Capture the cell that displays the provided text and extract its (X, Y) central coordinate. 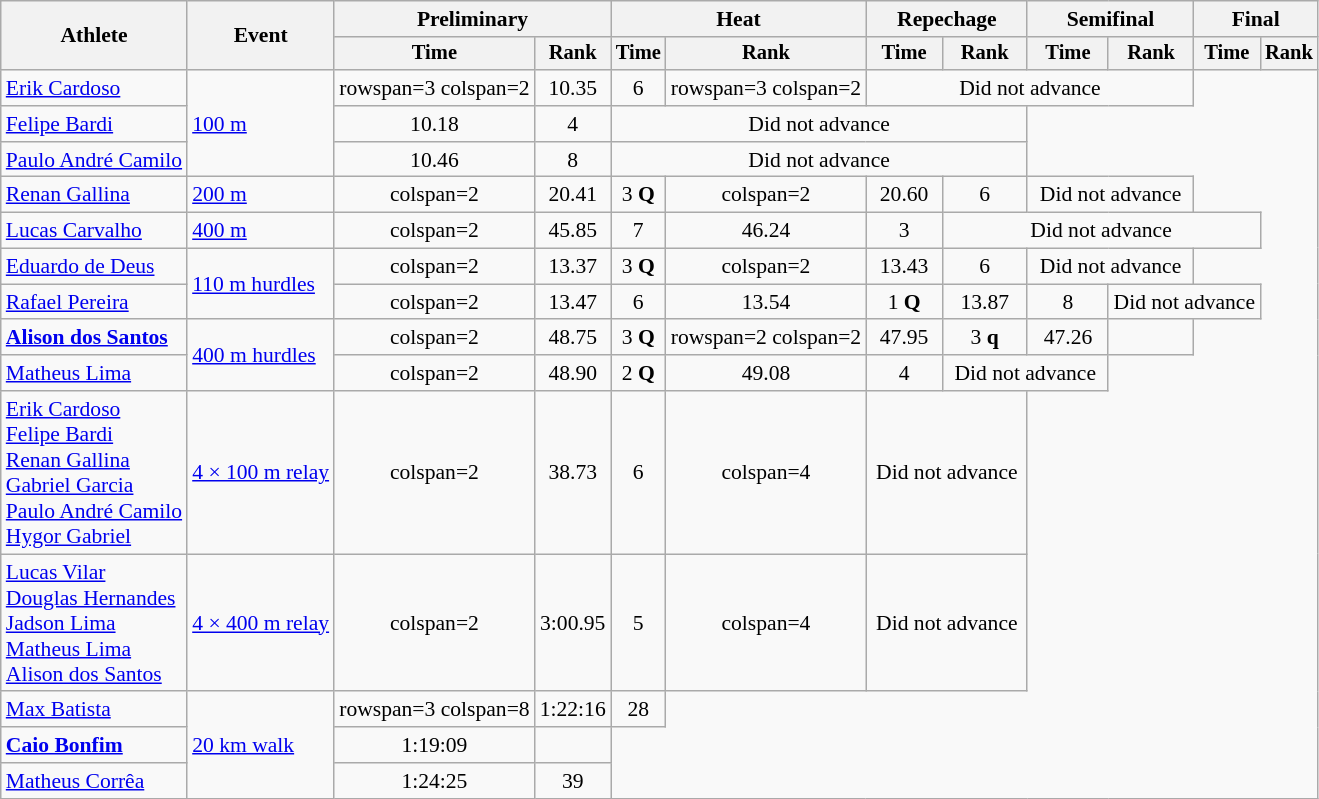
Event (260, 36)
400 m (260, 231)
Lucas Carvalho (94, 231)
13.43 (904, 267)
20.60 (904, 195)
Heat (738, 19)
47.95 (904, 338)
Eduardo de Deus (94, 267)
200 m (260, 195)
4 × 400 m relay (260, 623)
Erik Cardoso (94, 88)
1:19:09 (434, 745)
rowspan=3 colspan=8 (434, 710)
10.46 (434, 160)
Semifinal (1110, 19)
100 m (260, 124)
39 (573, 781)
Erik CardosoFelipe BardiRenan GallinaGabriel GarciaPaulo André CamiloHygor Gabriel (94, 472)
Caio Bonfim (94, 745)
110 m hurdles (260, 284)
Final (1256, 19)
20 km walk (260, 746)
5 (638, 623)
Rafael Pereira (94, 302)
7 (638, 231)
38.73 (573, 472)
3:00.95 (573, 623)
28 (638, 710)
Athlete (94, 36)
2 Q (638, 373)
1:22:16 (573, 710)
48.90 (573, 373)
Max Batista (94, 710)
Repechage (946, 19)
1:24:25 (434, 781)
13.47 (573, 302)
1 Q (904, 302)
46.24 (766, 231)
3 (904, 231)
rowspan=2 colspan=2 (766, 338)
Matheus Lima (94, 373)
3 q (984, 338)
Renan Gallina (94, 195)
400 m hurdles (260, 356)
Alison dos Santos (94, 338)
Preliminary (472, 19)
13.87 (984, 302)
4 × 100 m relay (260, 472)
10.18 (434, 124)
Lucas VilarDouglas HernandesJadson LimaMatheus LimaAlison dos Santos (94, 623)
Felipe Bardi (94, 124)
13.37 (573, 267)
49.08 (766, 373)
Matheus Corrêa (94, 781)
Paulo André Camilo (94, 160)
20.41 (573, 195)
45.85 (573, 231)
13.54 (766, 302)
47.26 (1068, 338)
10.35 (573, 88)
48.75 (573, 338)
